Determine the [X, Y] coordinate at the center of the cell enclosing the given text.  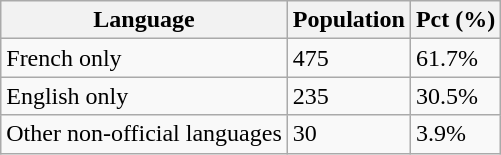
475 [348, 58]
235 [348, 96]
English only [144, 96]
Other non-official languages [144, 134]
French only [144, 58]
Population [348, 20]
Pct (%) [455, 20]
Language [144, 20]
3.9% [455, 134]
30.5% [455, 96]
61.7% [455, 58]
30 [348, 134]
